For the text-containing cell, return its midpoint in [x, y] coordinate format. 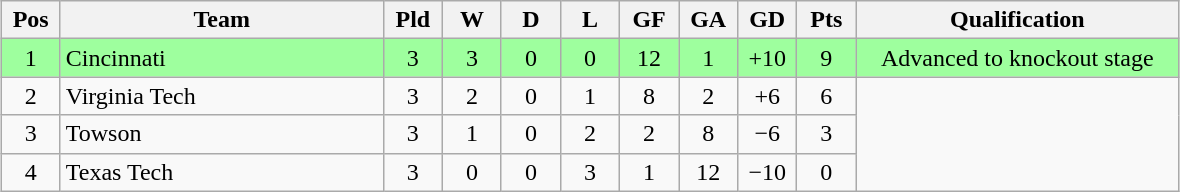
Pld [412, 20]
−10 [768, 172]
GF [650, 20]
Pos [30, 20]
−6 [768, 134]
Towson [222, 134]
L [590, 20]
D [530, 20]
W [472, 20]
Virginia Tech [222, 96]
+6 [768, 96]
Team [222, 20]
Advanced to knockout stage [1018, 58]
9 [826, 58]
4 [30, 172]
Pts [826, 20]
GD [768, 20]
Texas Tech [222, 172]
GA [708, 20]
Qualification [1018, 20]
+10 [768, 58]
6 [826, 96]
Cincinnati [222, 58]
